Pinpoint the cell where the given text exists, returning its [x, y] midpoint coordinate. 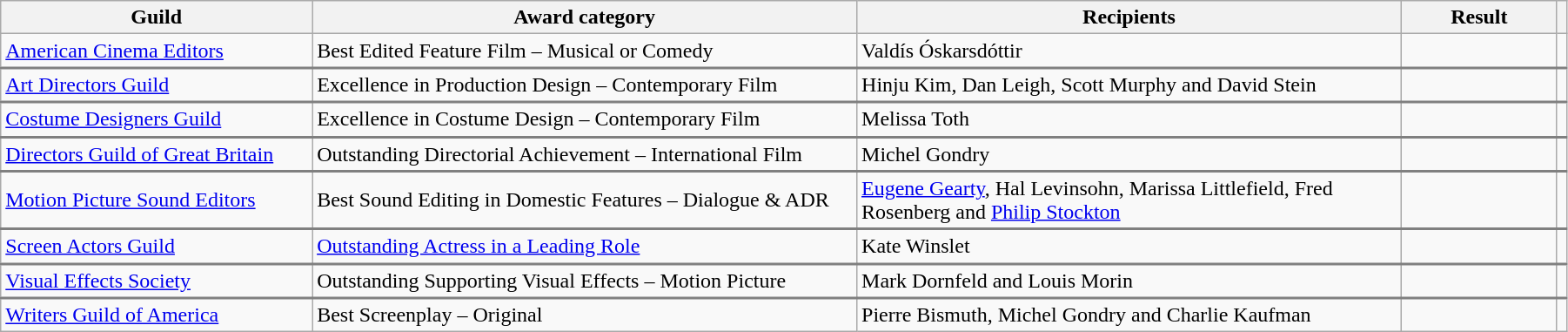
Eugene Gearty, Hal Levinsohn, Marissa Littlefield, Fred Rosenberg and Philip Stockton [1129, 200]
Award category [585, 17]
Visual Effects Society [157, 281]
Art Directors Guild [157, 85]
Best Edited Feature Film – Musical or Comedy [585, 51]
Outstanding Supporting Visual Effects – Motion Picture [585, 281]
Excellence in Costume Design – Contemporary Film [585, 119]
Screen Actors Guild [157, 247]
Directors Guild of Great Britain [157, 154]
Guild [157, 17]
Recipients [1129, 17]
American Cinema Editors [157, 51]
Valdís Óskarsdóttir [1129, 51]
Writers Guild of America [157, 315]
Best Sound Editing in Domestic Features – Dialogue & ADR [585, 200]
Excellence in Production Design – Contemporary Film [585, 85]
Outstanding Actress in a Leading Role [585, 247]
Outstanding Directorial Achievement – International Film [585, 154]
Mark Dornfeld and Louis Morin [1129, 281]
Result [1479, 17]
Motion Picture Sound Editors [157, 200]
Kate Winslet [1129, 247]
Michel Gondry [1129, 154]
Melissa Toth [1129, 119]
Hinju Kim, Dan Leigh, Scott Murphy and David Stein [1129, 85]
Costume Designers Guild [157, 119]
Best Screenplay – Original [585, 315]
Pierre Bismuth, Michel Gondry and Charlie Kaufman [1129, 315]
